Locate the cell with the specified text and output its (X, Y) center coordinate. 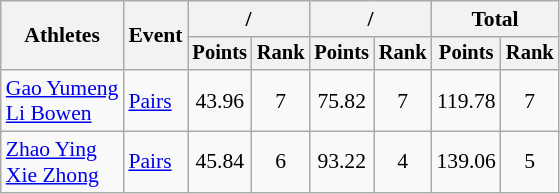
93.22 (341, 162)
Zhao Ying Xie Zhong (62, 162)
5 (530, 162)
Total (494, 19)
45.84 (220, 162)
Gao Yumeng Li Bowen (62, 100)
119.78 (466, 100)
75.82 (341, 100)
Event (155, 36)
139.06 (466, 162)
4 (403, 162)
Athletes (62, 36)
43.96 (220, 100)
6 (281, 162)
